Provide the [x, y] coordinate of the cell's center where the given text is located.  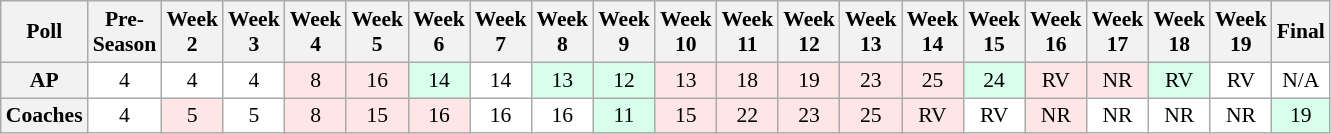
Week10 [686, 32]
Week4 [316, 32]
24 [994, 80]
Coaches [44, 116]
Week9 [624, 32]
Week7 [501, 32]
Week13 [871, 32]
Poll [44, 32]
Week5 [377, 32]
N/A [1301, 80]
Week17 [1118, 32]
22 [748, 116]
Pre-Season [125, 32]
Week16 [1056, 32]
Week6 [439, 32]
Week3 [254, 32]
18 [748, 80]
Final [1301, 32]
12 [624, 80]
Week18 [1179, 32]
Week2 [192, 32]
11 [624, 116]
Week11 [748, 32]
Week12 [809, 32]
Week8 [562, 32]
Week14 [933, 32]
AP [44, 80]
Week19 [1241, 32]
Week15 [994, 32]
